Identify which cell holds the provided text, then report its (x, y) central coordinate. 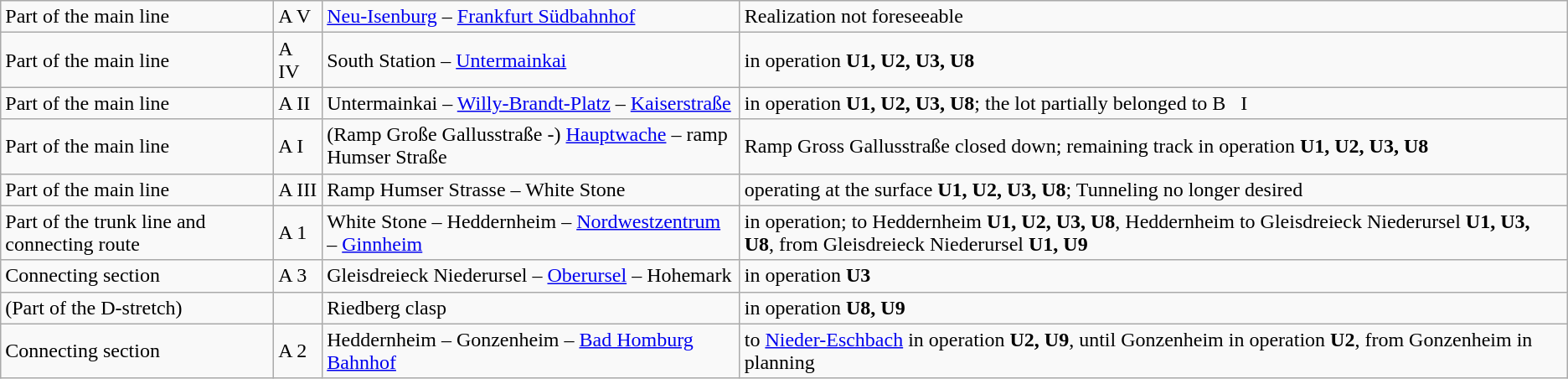
Heddernheim – Gonzenheim – Bad Homburg Bahnhof (531, 350)
(Ramp Große Gallusstraße -) Hauptwache – ramp Humser Straße (531, 146)
Gleisdreieck Niederursel – Oberursel – Hohemark (531, 276)
operating at the surface U1, U2, U3, U8; Tunneling no longer desired (1153, 189)
in operation U1, U2, U3, U8; the lot partially belonged to B I (1153, 103)
A 2 (298, 350)
A III (298, 189)
A II (298, 103)
South Station – Untermainkai (531, 60)
in operation U1, U2, U3, U8 (1153, 60)
White Stone – Heddernheim – Nordwestzentrum – Ginnheim (531, 233)
A V (298, 17)
Neu-Isenburg – Frankfurt Südbahnhof (531, 17)
Part of the trunk line and connecting route (137, 233)
Ramp Humser Strasse – White Stone (531, 189)
A 1 (298, 233)
in operation U3 (1153, 276)
A 3 (298, 276)
A I (298, 146)
Realization not foreseeable (1153, 17)
in operation; to Heddernheim U1, U2, U3, U8, Heddernheim to Gleisdreieck Niederursel U1, U3, U8, from Gleisdreieck Niederursel U1, U9 (1153, 233)
Riedberg clasp (531, 308)
to Nieder-Eschbach in operation U2, U9, until Gonzenheim in operation U2, from Gonzenheim in planning (1153, 350)
in operation U8, U9 (1153, 308)
(Part of the D-stretch) (137, 308)
A IV (298, 60)
Ramp Gross Gallusstraße closed down; remaining track in operation U1, U2, U3, U8 (1153, 146)
Untermainkai – Willy-Brandt-Platz – Kaiserstraße (531, 103)
